For the text-containing cell, return its midpoint in (X, Y) coordinate format. 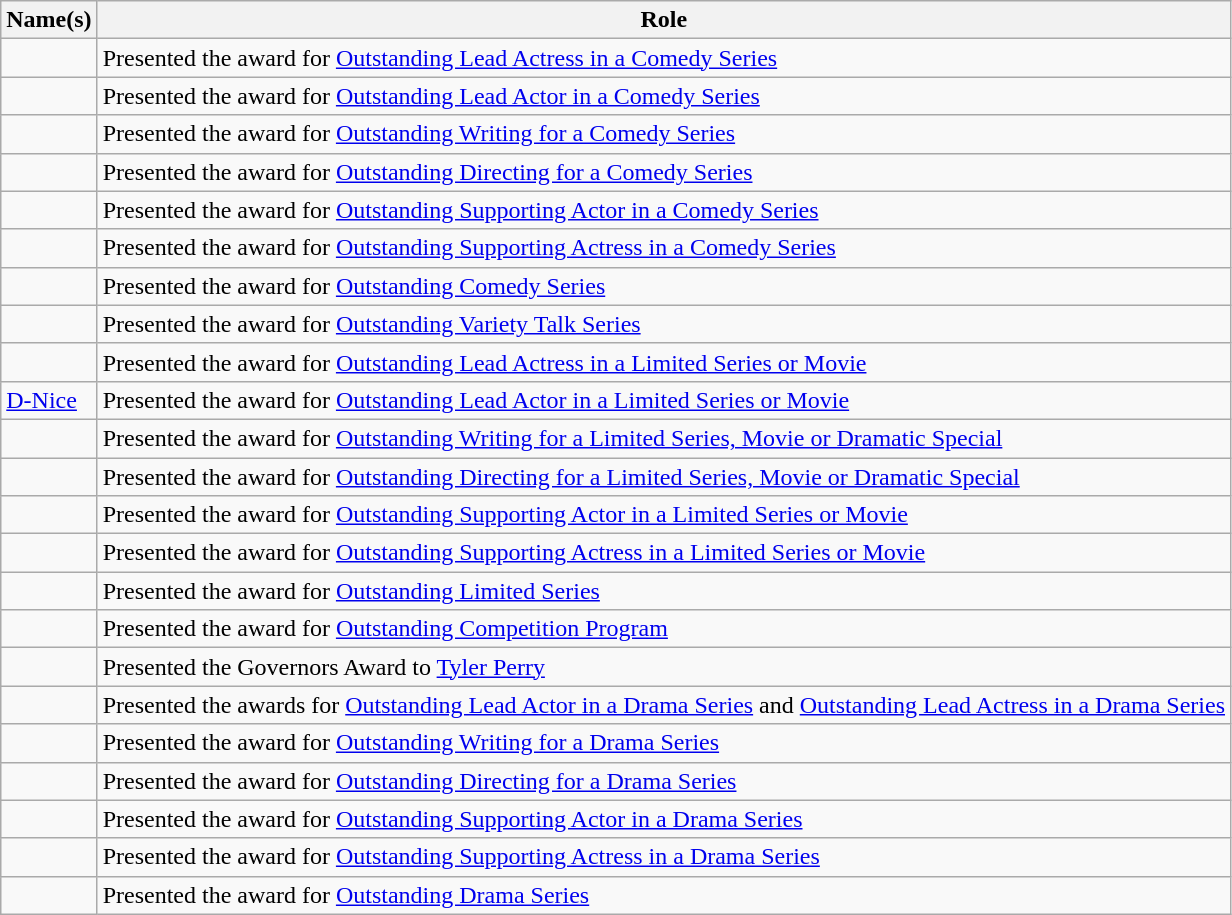
Presented the award for Outstanding Supporting Actress in a Limited Series or Movie (664, 553)
Presented the award for Outstanding Supporting Actress in a Comedy Series (664, 248)
Presented the award for Outstanding Supporting Actress in a Drama Series (664, 857)
Presented the Governors Award to Tyler Perry (664, 667)
Presented the award for Outstanding Supporting Actor in a Limited Series or Movie (664, 515)
Presented the award for Outstanding Supporting Actor in a Comedy Series (664, 210)
Presented the award for Outstanding Drama Series (664, 895)
Presented the award for Outstanding Directing for a Drama Series (664, 781)
Presented the award for Outstanding Writing for a Limited Series, Movie or Dramatic Special (664, 438)
Presented the award for Outstanding Writing for a Comedy Series (664, 134)
Presented the award for Outstanding Directing for a Comedy Series (664, 172)
Presented the award for Outstanding Comedy Series (664, 286)
Presented the award for Outstanding Writing for a Drama Series (664, 743)
Presented the award for Outstanding Lead Actress in a Comedy Series (664, 58)
Presented the award for Outstanding Lead Actor in a Limited Series or Movie (664, 400)
Presented the award for Outstanding Variety Talk Series (664, 324)
Presented the award for Outstanding Competition Program (664, 629)
Presented the award for Outstanding Supporting Actor in a Drama Series (664, 819)
D-Nice (49, 400)
Presented the award for Outstanding Directing for a Limited Series, Movie or Dramatic Special (664, 477)
Role (664, 20)
Presented the award for Outstanding Lead Actress in a Limited Series or Movie (664, 362)
Presented the awards for Outstanding Lead Actor in a Drama Series and Outstanding Lead Actress in a Drama Series (664, 705)
Name(s) (49, 20)
Presented the award for Outstanding Lead Actor in a Comedy Series (664, 96)
Presented the award for Outstanding Limited Series (664, 591)
